From the cell containing the given text, extract its center point as [X, Y] coordinate. 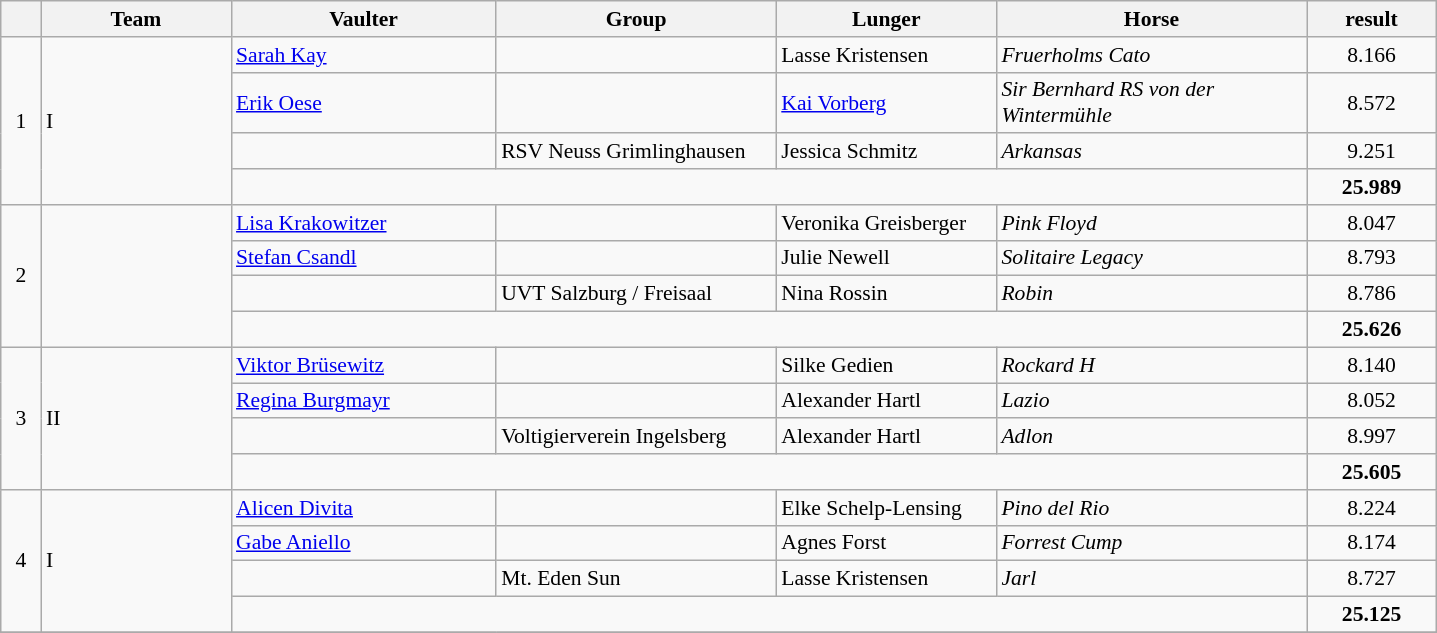
25.125 [1371, 615]
8.786 [1371, 294]
Viktor Brüsewitz [364, 365]
8.224 [1371, 508]
Kai Vorberg [886, 102]
Sarah Kay [364, 55]
Forrest Cump [1151, 543]
8.997 [1371, 437]
Voltigierverein Ingelsberg [636, 437]
result [1371, 19]
2 [21, 276]
Lisa Krakowitzer [364, 223]
Elke Schelp-Lensing [886, 508]
Nina Rossin [886, 294]
Lazio [1151, 401]
Horse [1151, 19]
8.047 [1371, 223]
Arkansas [1151, 152]
Team [136, 19]
Adlon [1151, 437]
8.052 [1371, 401]
Solitaire Legacy [1151, 258]
Stefan Csandl [364, 258]
Erik Oese [364, 102]
4 [21, 561]
Julie Newell [886, 258]
Group [636, 19]
Jarl [1151, 579]
Veronika Greisberger [886, 223]
Robin [1151, 294]
1 [21, 121]
Sir Bernhard RS von der Wintermühle [1151, 102]
Rockard H [1151, 365]
Pink Floyd [1151, 223]
8.166 [1371, 55]
Silke Gedien [886, 365]
8.174 [1371, 543]
RSV Neuss Grimlinghausen [636, 152]
9.251 [1371, 152]
Agnes Forst [886, 543]
Mt. Eden Sun [636, 579]
25.626 [1371, 330]
8.793 [1371, 258]
II [136, 418]
8.727 [1371, 579]
Fruerholms Cato [1151, 55]
Regina Burgmayr [364, 401]
UVT Salzburg / Freisaal [636, 294]
Jessica Schmitz [886, 152]
Pino del Rio [1151, 508]
Lunger [886, 19]
Alicen Divita [364, 508]
Gabe Aniello [364, 543]
8.572 [1371, 102]
25.605 [1371, 472]
8.140 [1371, 365]
3 [21, 418]
25.989 [1371, 187]
Vaulter [364, 19]
